Return the [x, y] coordinate for the center point of the cell that contains the specified text.  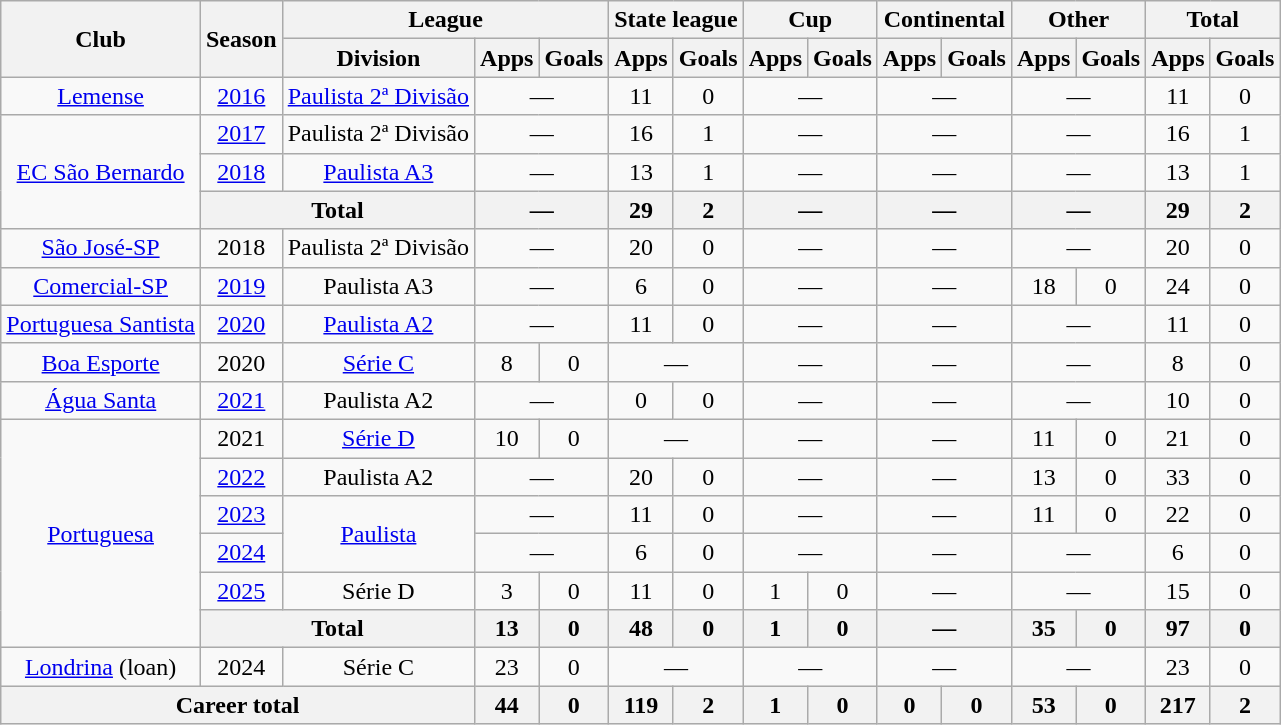
2017 [241, 134]
Continental [944, 20]
2016 [241, 96]
3 [507, 591]
Career total [238, 705]
Água Santa [101, 400]
Portuguesa [101, 533]
Portuguesa Santista [101, 324]
33 [1178, 477]
EC São Bernardo [101, 172]
97 [1178, 629]
Lemense [101, 96]
Other [1078, 20]
League [446, 20]
Londrina (loan) [101, 667]
State league [676, 20]
Division [378, 58]
Season [241, 39]
Club [101, 39]
São José-SP [101, 248]
Boa Esporte [101, 362]
119 [641, 705]
24 [1178, 286]
53 [1043, 705]
Cup [810, 20]
2025 [241, 591]
15 [1178, 591]
Comercial-SP [101, 286]
Paulista [378, 534]
18 [1043, 286]
2022 [241, 477]
2023 [241, 515]
217 [1178, 705]
44 [507, 705]
35 [1043, 629]
21 [1178, 438]
2019 [241, 286]
22 [1178, 515]
48 [641, 629]
